Capture the cell that displays the provided text and extract its (X, Y) central coordinate. 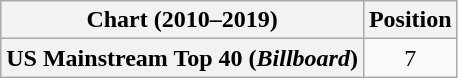
Chart (2010–2019) (182, 20)
Position (410, 20)
7 (410, 58)
US Mainstream Top 40 (Billboard) (182, 58)
